Determine the (X, Y) coordinate at the center of the cell enclosing the given text.  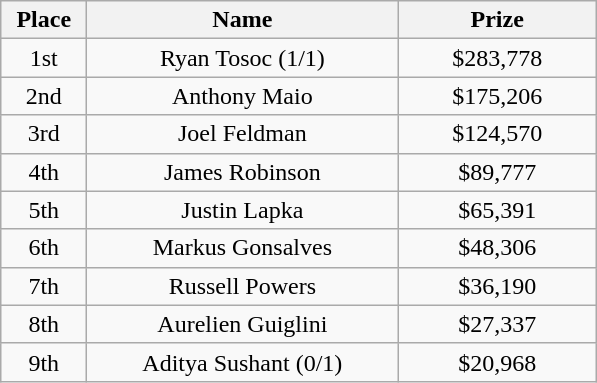
1st (44, 58)
5th (44, 210)
Prize (498, 20)
6th (44, 248)
3rd (44, 134)
$175,206 (498, 96)
Aurelien Guiglini (242, 324)
$20,968 (498, 362)
$27,337 (498, 324)
4th (44, 172)
$124,570 (498, 134)
Place (44, 20)
Name (242, 20)
Markus Gonsalves (242, 248)
7th (44, 286)
$36,190 (498, 286)
James Robinson (242, 172)
$48,306 (498, 248)
$65,391 (498, 210)
$283,778 (498, 58)
Aditya Sushant (0/1) (242, 362)
$89,777 (498, 172)
9th (44, 362)
Ryan Tosoc (1/1) (242, 58)
Anthony Maio (242, 96)
Russell Powers (242, 286)
8th (44, 324)
2nd (44, 96)
Justin Lapka (242, 210)
Joel Feldman (242, 134)
